Return (x, y) of the center of cell containing provided text 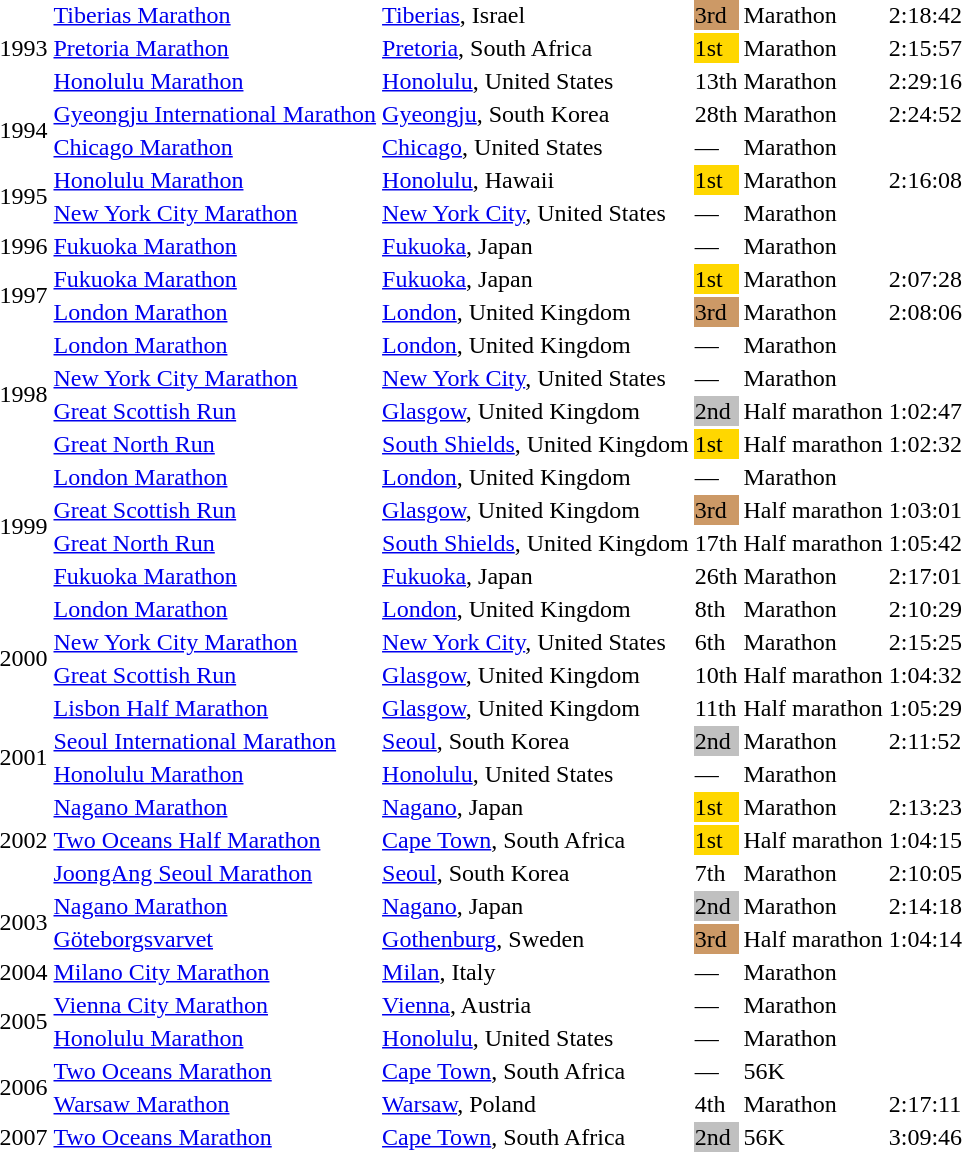
Chicago Marathon (215, 147)
Two Oceans Half Marathon (215, 840)
Göteborgsvarvet (215, 939)
Warsaw, Poland (536, 1104)
JoongAng Seoul Marathon (215, 873)
7th (716, 873)
Milan, Italy (536, 972)
Pretoria Marathon (215, 48)
Gyeongju International Marathon (215, 114)
Vienna City Marathon (215, 1005)
Warsaw Marathon (215, 1104)
Tiberias Marathon (215, 15)
Pretoria, South Africa (536, 48)
13th (716, 81)
Seoul International Marathon (215, 741)
17th (716, 543)
Honolulu, Hawaii (536, 180)
6th (716, 642)
Chicago, United States (536, 147)
Gyeongju, South Korea (536, 114)
4th (716, 1104)
10th (716, 675)
11th (716, 708)
Tiberias, Israel (536, 15)
8th (716, 609)
Lisbon Half Marathon (215, 708)
Gothenburg, Sweden (536, 939)
Vienna, Austria (536, 1005)
Milano City Marathon (215, 972)
28th (716, 114)
26th (716, 576)
